Extract the [x, y] coordinate from the center of the cell holding the provided text.  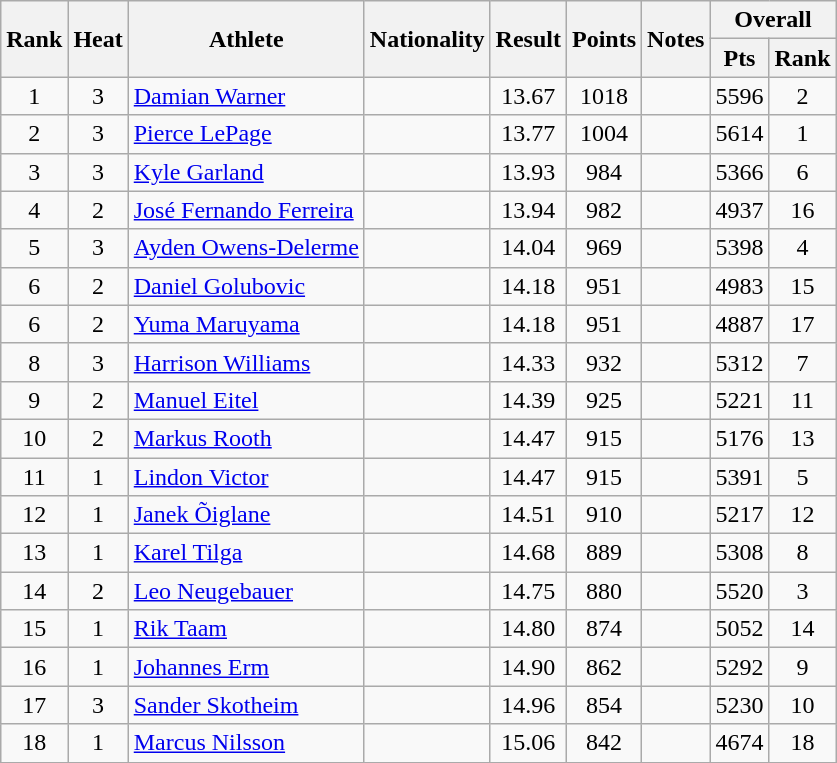
874 [604, 629]
5366 [740, 172]
14.39 [528, 400]
5176 [740, 438]
Damian Warner [246, 96]
14.04 [528, 248]
14.80 [528, 629]
José Fernando Ferreira [246, 210]
4937 [740, 210]
14.33 [528, 362]
Johannes Erm [246, 667]
1004 [604, 134]
13.93 [528, 172]
984 [604, 172]
5614 [740, 134]
5312 [740, 362]
862 [604, 667]
Marcus Nilsson [246, 743]
982 [604, 210]
Pierce LePage [246, 134]
Points [604, 39]
842 [604, 743]
Heat [98, 39]
4983 [740, 286]
Janek Õiglane [246, 515]
14.96 [528, 705]
Leo Neugebauer [246, 591]
5221 [740, 400]
14.90 [528, 667]
5217 [740, 515]
Daniel Golubovic [246, 286]
Notes [676, 39]
Result [528, 39]
Athlete [246, 39]
969 [604, 248]
13.67 [528, 96]
5292 [740, 667]
Nationality [427, 39]
4887 [740, 324]
15.06 [528, 743]
Manuel Eitel [246, 400]
Karel Tilga [246, 553]
Kyle Garland [246, 172]
5596 [740, 96]
932 [604, 362]
Ayden Owens-Delerme [246, 248]
14.51 [528, 515]
Yuma Maruyama [246, 324]
13.94 [528, 210]
925 [604, 400]
14.68 [528, 553]
14.75 [528, 591]
Markus Rooth [246, 438]
Pts [740, 58]
Sander Skotheim [246, 705]
Rik Taam [246, 629]
Lindon Victor [246, 477]
5520 [740, 591]
880 [604, 591]
Overall [773, 20]
910 [604, 515]
5052 [740, 629]
854 [604, 705]
5398 [740, 248]
889 [604, 553]
4674 [740, 743]
7 [802, 362]
1018 [604, 96]
5391 [740, 477]
5308 [740, 553]
Harrison Williams [246, 362]
13.77 [528, 134]
5230 [740, 705]
